Provide the (X, Y) coordinate of the cell's center where the given text is located.  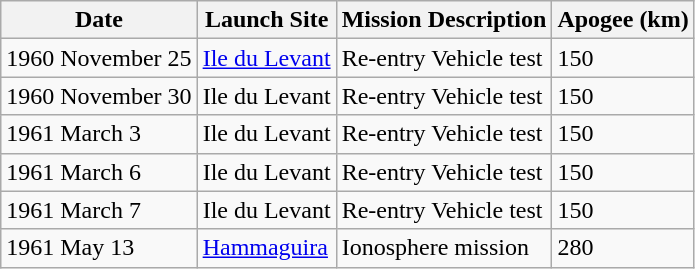
Hammaguira (266, 248)
1961 May 13 (99, 248)
Mission Description (444, 20)
1961 March 7 (99, 210)
Ionosphere mission (444, 248)
Date (99, 20)
1961 March 3 (99, 134)
1960 November 30 (99, 96)
Apogee (km) (623, 20)
280 (623, 248)
1961 March 6 (99, 172)
Launch Site (266, 20)
1960 November 25 (99, 58)
